From the cell containing the given text, extract its center point as (x, y) coordinate. 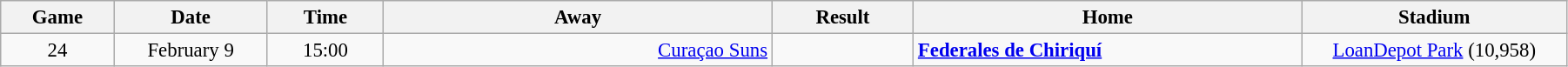
LoanDepot Park (10,958) (1434, 50)
Away (578, 17)
Federales de Chiriquí (1108, 50)
24 (57, 50)
February 9 (191, 50)
Home (1108, 17)
Curaçao Suns (578, 50)
Time (325, 17)
Stadium (1434, 17)
15:00 (325, 50)
Result (842, 17)
Game (57, 17)
Date (191, 17)
